Return [x, y] of the center of cell containing provided text 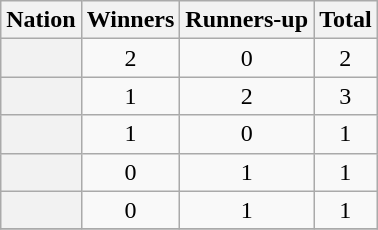
Nation [41, 20]
Winners [130, 20]
Runners-up [247, 20]
3 [346, 96]
Total [346, 20]
